Scan for the cell matching the given text and deliver its [x, y] coordinate at center. 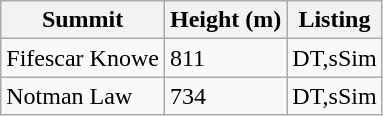
811 [225, 58]
Fifescar Knowe [83, 58]
Height (m) [225, 20]
734 [225, 96]
Notman Law [83, 96]
Listing [334, 20]
Summit [83, 20]
